Identify which cell holds the provided text, then report its (x, y) central coordinate. 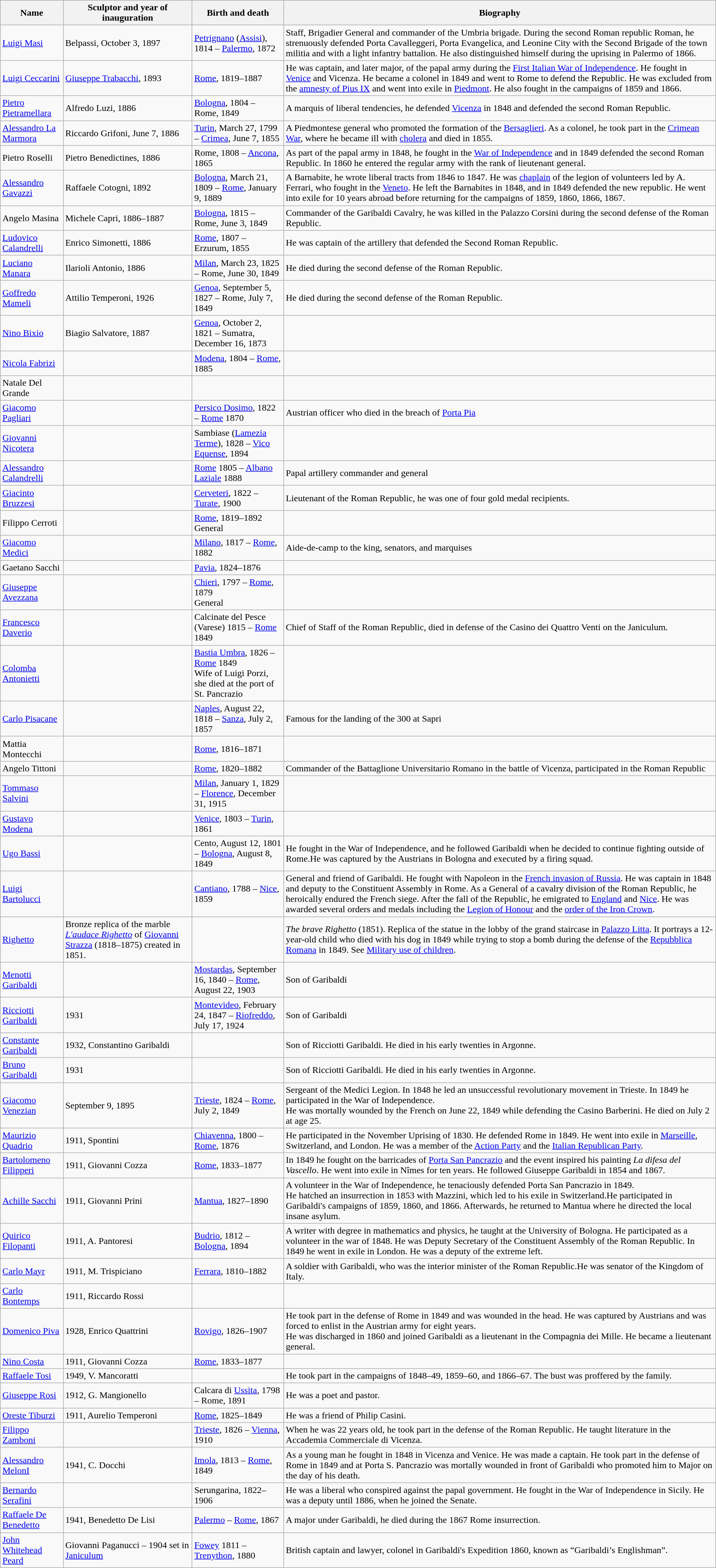
John Whitehead Peard (32, 1550)
Ilarioli Antonio, 1886 (128, 268)
Bologna, 1804 – Rome, 1849 (238, 108)
A major under Garibaldi, he died during the 1867 Rome insurrection. (500, 1520)
Modena, 1804 – Rome, 1885 (238, 363)
Petrignano (Assisi), 1814 – Palermo, 1872 (238, 43)
He took part in the campaigns of 1848–49, 1859–60, and 1866–67. The bust was proffered by the family. (500, 1376)
Milano, 1817 – Rome, 1882 (238, 548)
Rome, 1819–1887 (238, 78)
Bronze replica of the marble L'audace Righetto of Giovanni Strazza (1818–1875) created in 1851. (128, 940)
Raffaele Cotogni, 1892 (128, 188)
Serungarina, 1822–1906 (238, 1495)
Enrico Simonetti, 1886 (128, 243)
Giovanni Nicotera (32, 443)
Filippo Zamboni (32, 1435)
Rome, 1820–1882 (238, 768)
A soldier with Garibaldi, who was the interior minister of the Roman Republic.He was senator of the Kingdom of Italy. (500, 1271)
Name (32, 13)
Bruno Garibaldi (32, 1070)
Imola, 1813 – Rome, 1849 (238, 1465)
Rome, 1816–1871 (238, 748)
Giuseppe Rosi (32, 1396)
Biagio Salvatore, 1887 (128, 333)
Constante Garibaldi (32, 1045)
Rovigo, 1826–1907 (238, 1331)
Chiavenna, 1800 – Rome, 1876 (238, 1140)
Raffaele Tosi (32, 1376)
Giacomo Medici (32, 548)
Raffaele De Benedetto (32, 1520)
Luciano Manara (32, 268)
Filippo Cerroti (32, 523)
Attilio Temperoni, 1926 (128, 298)
Chieri, 1797 – Rome, 1879General (238, 592)
He was a friend of Philip Casini. (500, 1415)
Budrio, 1812 – Bologna, 1894 (238, 1241)
Sculptor and year of inauguration (128, 13)
1932, Constantino Garibaldi (128, 1045)
Giovanni Paganucci – 1904 set in Janiculum (128, 1550)
A marquis of liberal tendencies, he defended Vicenza in 1848 and defended the second Roman Republic. (500, 108)
Pietro Benedictines, 1886 (128, 158)
Domenico Piva (32, 1331)
Natale Del Grande (32, 388)
Alessandro Gavazzi (32, 188)
Francesco Daverio (32, 628)
Michele Capri, 1886–1887 (128, 218)
Carlo Pisacane (32, 719)
Cerveteri, 1822 – Turate, 1900 (238, 498)
Alfredo Luzi, 1886 (128, 108)
Pietro Roselli (32, 158)
Lieutenant of the Roman Republic, he was one of four gold medal recipients. (500, 498)
Quirico Filopanti (32, 1241)
1911, M. Trispiciano (128, 1271)
Bologna, March 21, 1809 – Rome, January 9, 1889 (238, 188)
Carlo Bontemps (32, 1296)
Giacomo Venezian (32, 1105)
Commander of the Battaglione Universitario Romano in the battle of Vicenza, participated in the Roman Republic (500, 768)
Righetto (32, 940)
Luigi Bartolucci (32, 894)
Nino Costa (32, 1361)
Persico Dosimo, 1822 – Rome 1870 (238, 413)
Papal artillery commander and general (500, 473)
Angelo Masina (32, 218)
Bologna, 1815 – Rome, June 3, 1849 (238, 218)
Nino Bixio (32, 333)
Calcinate del Pesce (Varese) 1815 – Rome 1849 (238, 628)
Maurizio Quadrio (32, 1140)
Trieste, 1824 – Rome, July 2, 1849 (238, 1105)
Famous for the landing of the 300 at Sapri (500, 719)
When he was 22 years old, he took part in the defense of the Roman Republic. He taught literature in the Accademia Commerciale di Vicenza. (500, 1435)
Milan, March 23, 1825 – Rome, June 30, 1849 (238, 268)
1949, V. Mancoratti (128, 1376)
Birth and death (238, 13)
Montevideo, February 24, 1847 – Riofreddo, July 17, 1924 (238, 1015)
Austrian officer who died in the breach of Porta Pia (500, 413)
Nicola Fabrizi (32, 363)
1911, A. Pantoresi (128, 1241)
Sambiase (Lamezia Terme), 1828 – Vico Equense, 1894 (238, 443)
Luigi Masi (32, 43)
Alessandro Calandrelli (32, 473)
Tommaso Salvini (32, 793)
Rome, 1808 – Ancona, 1865 (238, 158)
Turin, March 27, 1799 – Crimea, June 7, 1855 (238, 133)
1911, Riccardo Rossi (128, 1296)
Genoa, October 2, 1821 – Sumatra, December 16, 1873 (238, 333)
Rome, 1825–1849 (238, 1415)
Angelo Tittoni (32, 768)
Ugo Bassi (32, 854)
Bastia Umbra, 1826 – Rome 1849Wife of Luigi Porzi, she died at the port of St. Pancrazio (238, 673)
Mostardas, September 16, 1840 – Rome, August 22, 1903 (238, 980)
Ricciotti Garibaldi (32, 1015)
Bartolomeno Filipperi (32, 1165)
Venice, 1803 – Turin, 1861 (238, 823)
Gustavo Modena (32, 823)
Ferrara, 1810–1882 (238, 1271)
Oreste Tiburzi (32, 1415)
Fowey 1811 – Trenython, 1880 (238, 1550)
Milan, January 1, 1829 – Florence, December 31, 1915 (238, 793)
He was captain of the artillery that defended the Second Roman Republic. (500, 243)
Riccardo Grifoni, June 7, 1886 (128, 133)
He was a poet and pastor. (500, 1396)
British captain and lawyer, colonel in Garibaldi's Expedition 1860, known as “Garibaldi’s Englishman”. (500, 1550)
Trieste, 1826 – Vienna, 1910 (238, 1435)
Commander of the Garibaldi Cavalry, he was killed in the Palazzo Corsini during the second defense of the Roman Republic. (500, 218)
1911, Aurelio Temperoni (128, 1415)
Alessandro La Marmora (32, 133)
Ludovico Calandrelli (32, 243)
1941, C. Docchi (128, 1465)
Giuseppe Avezzana (32, 592)
Aide-de-camp to the king, senators, and marquises (500, 548)
Menotti Garibaldi (32, 980)
Giacinto Bruzzesi (32, 498)
Mantua, 1827–1890 (238, 1201)
Bernardo Serafini (32, 1495)
Calcara di Ussita, 1798 – Rome, 1891 (238, 1396)
1941, Benedetto De Lisi (128, 1520)
Rome 1805 – Albano Laziale 1888 (238, 473)
1911, Spontini (128, 1140)
Mattia Montecchi (32, 748)
Naples, August 22, 1818 – Sanza, July 2, 1857 (238, 719)
Giuseppe Trabacchi, 1893 (128, 78)
Colomba Antonietti (32, 673)
Palermo – Rome, 1867 (238, 1520)
1928, Enrico Quattrini (128, 1331)
Pavia, 1824–1876 (238, 567)
Biography (500, 13)
1911, Giovanni Prini (128, 1201)
Achille Sacchi (32, 1201)
1912, G. Mangionello (128, 1396)
Rome, 1807 – Erzurum, 1855 (238, 243)
Goffredo Mameli (32, 298)
Giacomo Pagliari (32, 413)
September 9, 1895 (128, 1105)
Luigi Ceccarini (32, 78)
Chief of Staff of the Roman Republic, died in defense of the Casino dei Quattro Venti on the Janiculum. (500, 628)
Genoa, September 5, 1827 – Rome, July 7, 1849 (238, 298)
Rome, 1819–1892General (238, 523)
Carlo Mayr (32, 1271)
Gaetano Sacchi (32, 567)
Cento, August 12, 1801 – Bologna, August 8, 1849 (238, 854)
Belpassi, October 3, 1897 (128, 43)
Cantiano, 1788 – Nice, 1859 (238, 894)
Pietro Pietramellara (32, 108)
Alessandro MelonI (32, 1465)
